For the text-containing cell, return its midpoint in (x, y) coordinate format. 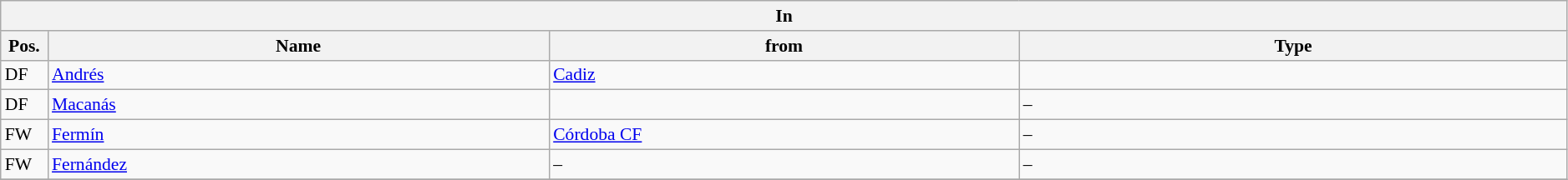
In (784, 16)
Fermín (298, 135)
Córdoba CF (784, 135)
Pos. (24, 46)
from (784, 46)
Type (1293, 46)
Andrés (298, 75)
Macanás (298, 105)
Fernández (298, 164)
Cadiz (784, 75)
Name (298, 46)
